For the text-containing cell, return its midpoint in [X, Y] coordinate format. 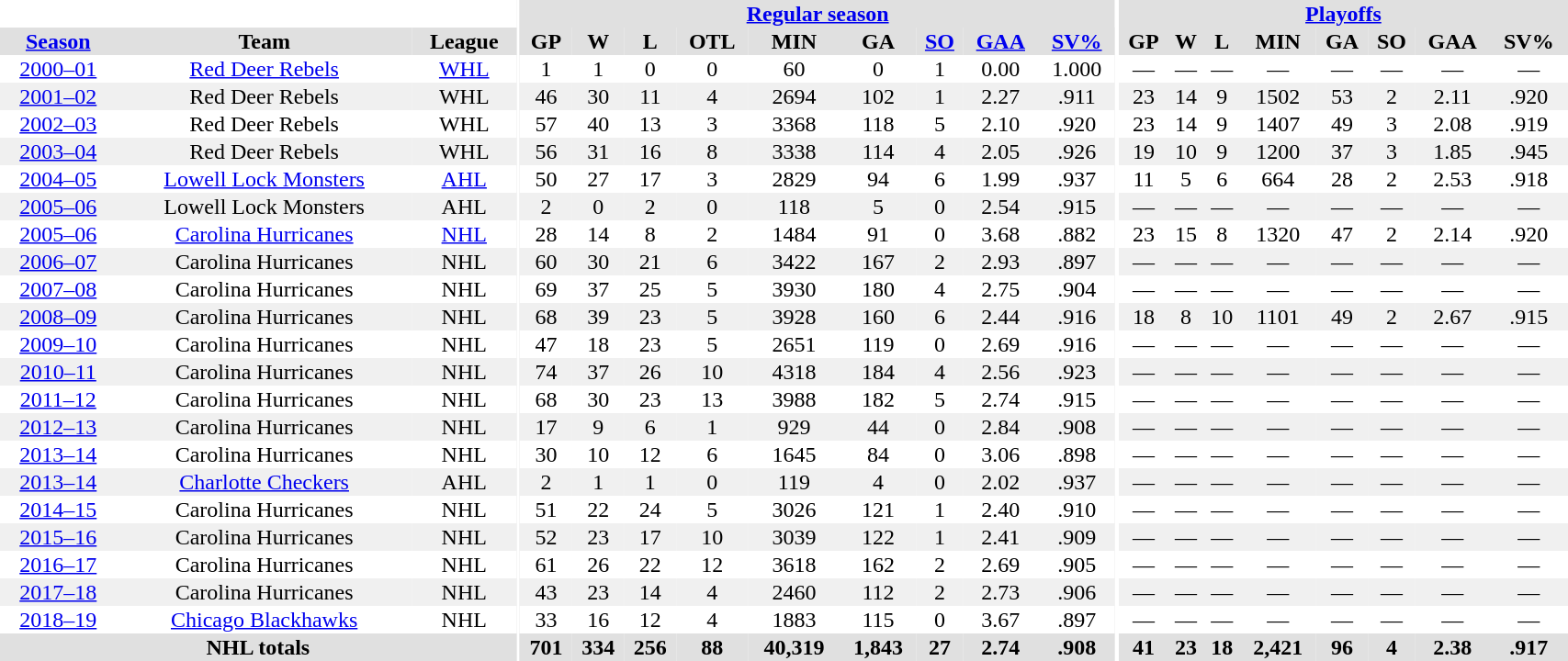
162 [878, 565]
3988 [794, 399]
2008–09 [59, 317]
2003–04 [59, 151]
19 [1145, 151]
2.67 [1452, 317]
56 [546, 151]
.906 [1077, 592]
664 [1279, 179]
2000–01 [59, 69]
2.41 [1000, 537]
2694 [794, 96]
41 [1145, 647]
2.14 [1452, 234]
52 [546, 537]
929 [794, 427]
.917 [1529, 647]
.926 [1077, 151]
3026 [794, 510]
.945 [1529, 151]
Regular season [818, 14]
.898 [1077, 454]
1,843 [878, 647]
1320 [1279, 234]
701 [546, 647]
180 [878, 289]
2012–13 [59, 427]
.911 [1077, 96]
3368 [794, 124]
Chicago Blackhawks [265, 620]
.905 [1077, 565]
League [465, 41]
334 [599, 647]
2.38 [1452, 647]
Playoffs [1344, 14]
1.85 [1452, 151]
102 [878, 96]
3928 [794, 317]
2.56 [1000, 372]
3.06 [1000, 454]
2015–16 [59, 537]
.904 [1077, 289]
3039 [794, 537]
1.000 [1077, 69]
2017–18 [59, 592]
25 [650, 289]
2010–11 [59, 372]
.882 [1077, 234]
2002–03 [59, 124]
2.75 [1000, 289]
2.84 [1000, 427]
NHL totals [258, 647]
112 [878, 592]
Team [265, 41]
121 [878, 510]
2.93 [1000, 262]
OTL [712, 41]
2.44 [1000, 317]
2651 [794, 344]
3338 [794, 151]
.919 [1529, 124]
3.67 [1000, 620]
2001–02 [59, 96]
.909 [1077, 537]
122 [878, 537]
.910 [1077, 510]
24 [650, 510]
2014–15 [59, 510]
.918 [1529, 179]
61 [546, 565]
88 [712, 647]
2460 [794, 592]
2.54 [1000, 207]
.923 [1077, 372]
Charlotte Checkers [265, 482]
1484 [794, 234]
2.10 [1000, 124]
84 [878, 454]
1.99 [1000, 179]
2.11 [1452, 96]
182 [878, 399]
2007–08 [59, 289]
0.00 [1000, 69]
91 [878, 234]
2.08 [1452, 124]
2.27 [1000, 96]
1883 [794, 620]
40 [599, 124]
31 [599, 151]
94 [878, 179]
21 [650, 262]
2016–17 [59, 565]
1502 [1279, 96]
40,319 [794, 647]
1200 [1279, 151]
Season [59, 41]
160 [878, 317]
57 [546, 124]
2006–07 [59, 262]
39 [599, 317]
96 [1343, 647]
15 [1185, 234]
50 [546, 179]
2018–19 [59, 620]
1645 [794, 454]
43 [546, 592]
167 [878, 262]
51 [546, 510]
2.53 [1452, 179]
3.68 [1000, 234]
2829 [794, 179]
3618 [794, 565]
3930 [794, 289]
2.05 [1000, 151]
4318 [794, 372]
74 [546, 372]
2004–05 [59, 179]
184 [878, 372]
2.40 [1000, 510]
69 [546, 289]
2.73 [1000, 592]
2009–10 [59, 344]
33 [546, 620]
256 [650, 647]
1101 [1279, 317]
1407 [1279, 124]
2.02 [1000, 482]
114 [878, 151]
2011–12 [59, 399]
3422 [794, 262]
115 [878, 620]
46 [546, 96]
53 [1343, 96]
44 [878, 427]
2,421 [1279, 647]
